Search for the cell housing the specified text and yield its (x, y) center coordinate. 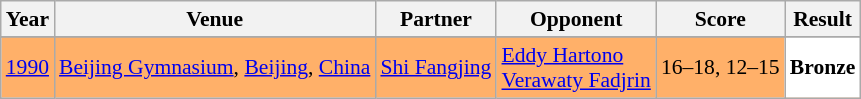
Shi Fangjing (436, 68)
Bronze (823, 68)
Year (28, 19)
Beijing Gymnasium, Beijing, China (214, 68)
Venue (214, 19)
Partner (436, 19)
Eddy Hartono Verawaty Fadjrin (576, 68)
16–18, 12–15 (720, 68)
Opponent (576, 19)
Score (720, 19)
Result (823, 19)
1990 (28, 68)
